Output the [x, y] coordinate of the center of the cell containing the given text.  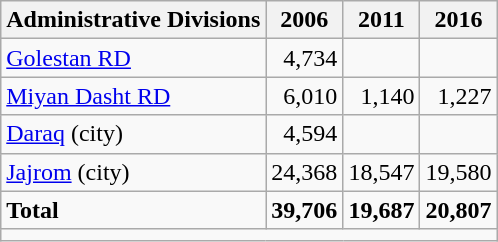
6,010 [304, 96]
Miyan Dasht RD [134, 96]
24,368 [304, 172]
19,580 [458, 172]
18,547 [382, 172]
39,706 [304, 210]
2011 [382, 20]
Jajrom (city) [134, 172]
4,594 [304, 134]
Golestan RD [134, 58]
Administrative Divisions [134, 20]
20,807 [458, 210]
2006 [304, 20]
19,687 [382, 210]
1,227 [458, 96]
Daraq (city) [134, 134]
4,734 [304, 58]
2016 [458, 20]
1,140 [382, 96]
Total [134, 210]
